Determine the [x, y] coordinate at the center of the cell enclosing the given text.  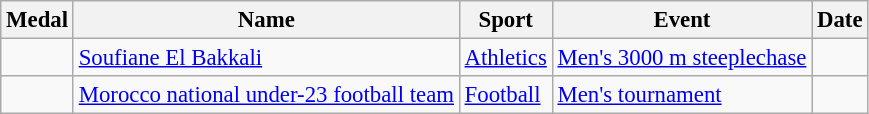
Name [266, 20]
Medal [38, 20]
Football [506, 95]
Men's tournament [682, 95]
Sport [506, 20]
Event [682, 20]
Date [840, 20]
Soufiane El Bakkali [266, 58]
Men's 3000 m steeplechase [682, 58]
Morocco national under-23 football team [266, 95]
Athletics [506, 58]
